For the text-containing cell, return its midpoint in [x, y] coordinate format. 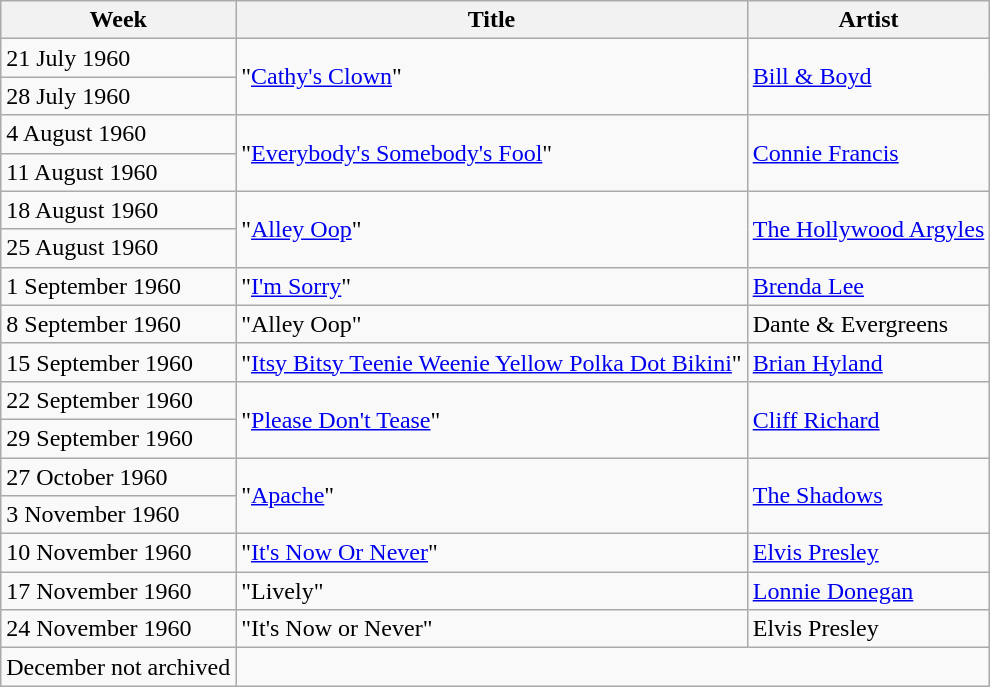
"Cathy's Clown" [492, 77]
17 November 1960 [118, 591]
The Shadows [868, 496]
24 November 1960 [118, 629]
Artist [868, 20]
"I'm Sorry" [492, 286]
Brian Hyland [868, 362]
8 September 1960 [118, 324]
"It's Now or Never" [492, 629]
Dante & Evergreens [868, 324]
"Please Don't Tease" [492, 419]
Week [118, 20]
25 August 1960 [118, 248]
22 September 1960 [118, 400]
15 September 1960 [118, 362]
"Apache" [492, 496]
"Everybody's Somebody's Fool" [492, 153]
December not archived [118, 667]
Brenda Lee [868, 286]
21 July 1960 [118, 58]
The Hollywood Argyles [868, 229]
Cliff Richard [868, 419]
"Itsy Bitsy Teenie Weenie Yellow Polka Dot Bikini" [492, 362]
Title [492, 20]
"It's Now Or Never" [492, 553]
10 November 1960 [118, 553]
28 July 1960 [118, 96]
1 September 1960 [118, 286]
11 August 1960 [118, 172]
Connie Francis [868, 153]
3 November 1960 [118, 515]
27 October 1960 [118, 477]
"Lively" [492, 591]
Bill & Boyd [868, 77]
Lonnie Donegan [868, 591]
29 September 1960 [118, 438]
4 August 1960 [118, 134]
18 August 1960 [118, 210]
